Determine the [X, Y] coordinate at the center of the cell enclosing the given text.  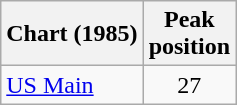
Chart (1985) [72, 34]
Peakposition [189, 34]
US Main [72, 85]
27 [189, 85]
